Capture the cell that displays the provided text and extract its (x, y) central coordinate. 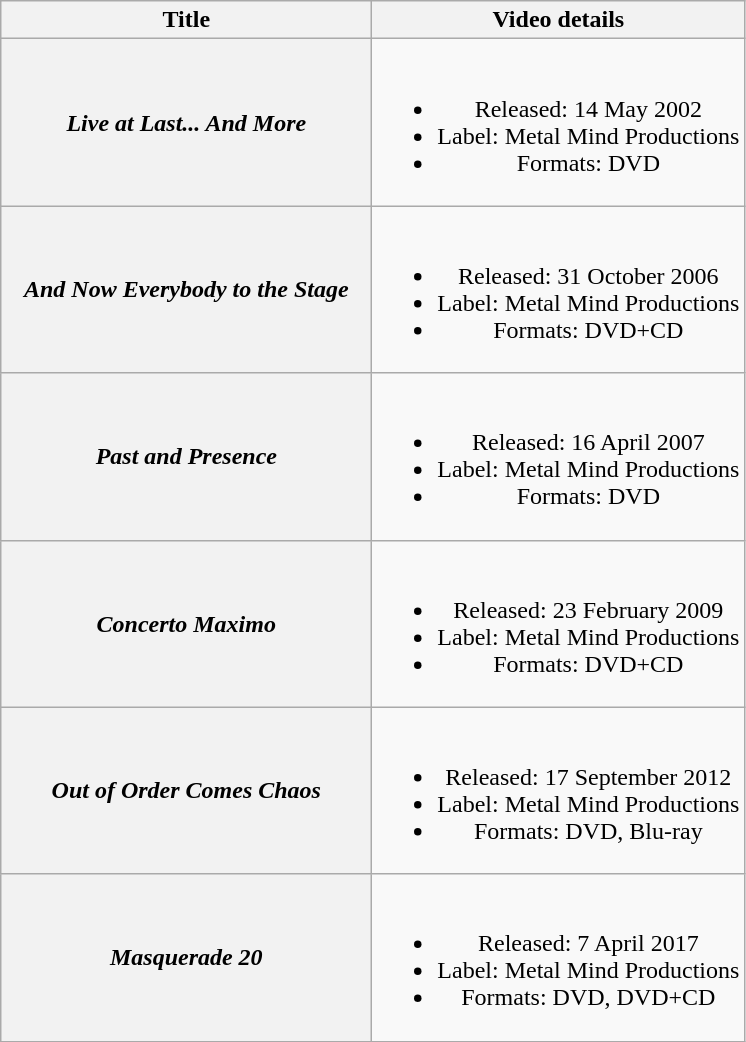
Released: 31 October 2006Label: Metal Mind ProductionsFormats: DVD+CD (558, 290)
Released: 17 September 2012Label: Metal Mind ProductionsFormats: DVD, Blu-ray (558, 790)
Released: 14 May 2002Label: Metal Mind ProductionsFormats: DVD (558, 122)
Released: 23 February 2009Label: Metal Mind ProductionsFormats: DVD+CD (558, 624)
Past and Presence (186, 456)
And Now Everybody to the Stage (186, 290)
Title (186, 20)
Released: 16 April 2007Label: Metal Mind ProductionsFormats: DVD (558, 456)
Concerto Maximo (186, 624)
Masquerade 20 (186, 958)
Released: 7 April 2017Label: Metal Mind ProductionsFormats: DVD, DVD+CD (558, 958)
Live at Last... And More (186, 122)
Out of Order Comes Chaos (186, 790)
Video details (558, 20)
